Provide the [X, Y] coordinate of the cell's center where the given text is located.  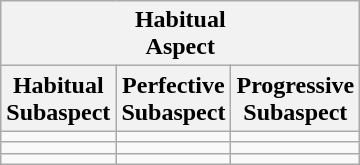
HabitualAspect [180, 34]
ProgressiveSubaspect [296, 98]
PerfectiveSubaspect [174, 98]
HabitualSubaspect [58, 98]
